Capture the cell that displays the provided text and extract its (X, Y) central coordinate. 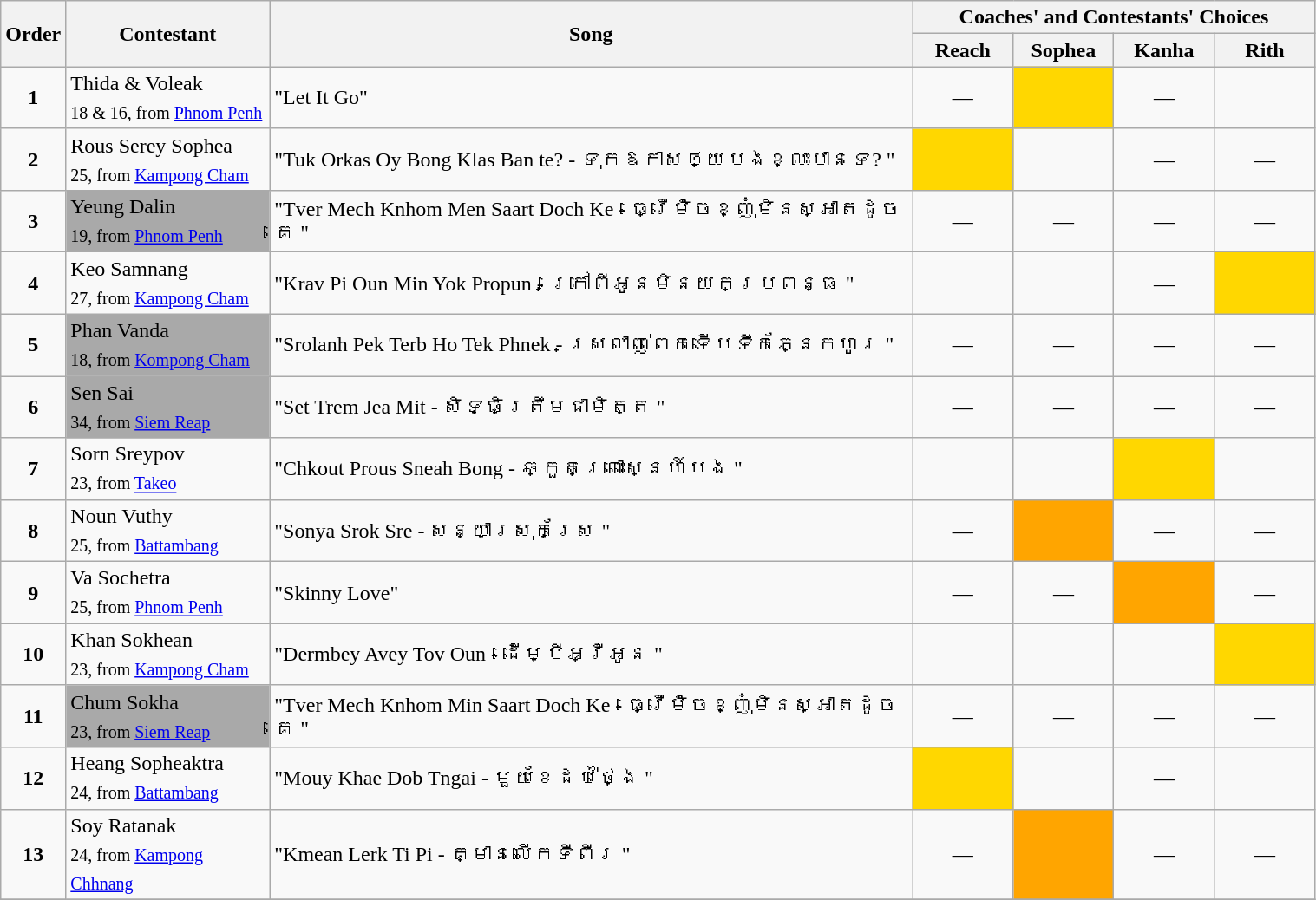
"Dermbey Avey Tov Oun - ដើម្បីអ្វីអូន " (592, 654)
13 (33, 855)
Contestant (168, 34)
8 (33, 531)
Keo Samnang27, from Kampong Cham (168, 283)
Yeung Dalin19, from Phnom Penh (168, 222)
Rith (1265, 50)
2 (33, 160)
"Tver Mech Knhom Min Saart Doch Ke - ធ្វើម៉ិចខ្ញុំមិនស្អាតដូចគេ " (592, 716)
Order (33, 34)
5 (33, 345)
4 (33, 283)
Sophea (1064, 50)
11 (33, 716)
"Set Trem Jea Mit - សិទ្ធិត្រឹមជាមិត្ត " (592, 408)
Va Sochetra25, from Phnom Penh (168, 593)
"Srolanh Pek Terb Ho Tek Phnek - ស្រលាញ់ពេកទើបទឹកភ្នែកហូរ " (592, 345)
"Tver Mech Knhom Men Saart Doch Ke - ធ្វើម៉ិចខ្ញុំមិនស្អាតដូចគេ " (592, 222)
Sorn Sreypov23, from Takeo (168, 468)
12 (33, 779)
"Chkout Prous Sneah Bong - ឆ្កួតព្រោះស្នេហ៍បង " (592, 468)
Chum Sokha23, from Siem Reap (168, 716)
Song (592, 34)
Khan Sokhean23, from Kampong Cham (168, 654)
"Skinny Love" (592, 593)
Soy Ratanak24, from Kampong Chhnang (168, 855)
Coaches' and Contestants' Choices (1114, 17)
Heang Sopheaktra24, from Battambang (168, 779)
10 (33, 654)
Noun Vuthy25, from Battambang (168, 531)
3 (33, 222)
Reach (963, 50)
"Krav Pi Oun Min Yok Propun - ក្រៅពីអូនមិនយកប្រពន្ធ " (592, 283)
7 (33, 468)
Phan Vanda18, from Kompong Cham (168, 345)
Rous Serey Sophea25, from Kampong Cham (168, 160)
"Mouy Khae Dob Tngai - មួយខែដប់ថ្ងៃ " (592, 779)
9 (33, 593)
"Kmean Lerk Ti Pi - គ្មានលើកទីពីរ " (592, 855)
"Let It Go" (592, 97)
Kanha (1164, 50)
"Sonya Srok Sre - សន្យាស្រុកស្រែ " (592, 531)
Sen Sai34, from Siem Reap (168, 408)
6 (33, 408)
Thida & Voleak18 & 16, from Phnom Penh (168, 97)
"Tuk Orkas Oy Bong Klas Ban te? - ទុកឱកាសឲ្យបងខ្លះបានទេ? " (592, 160)
1 (33, 97)
